Determine the (X, Y) coordinate at the center of the cell enclosing the given text.  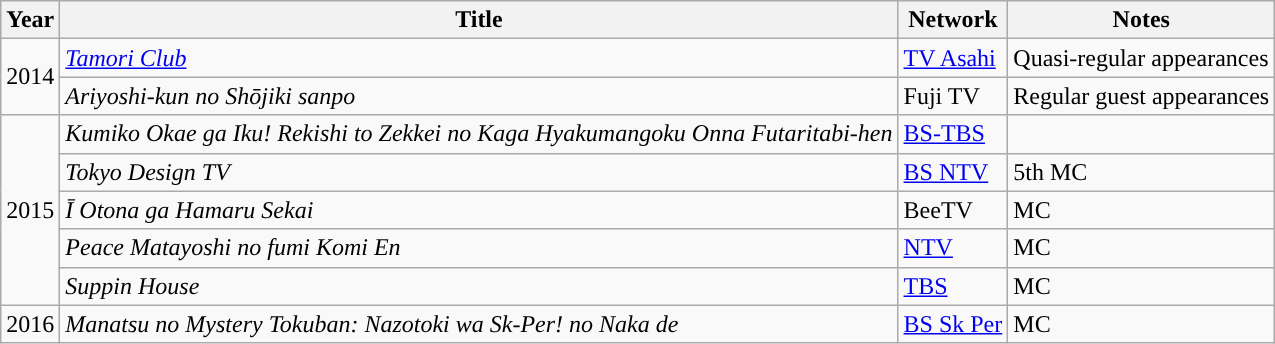
Tamori Club (479, 58)
2016 (30, 324)
BS-TBS (953, 134)
BS Sk Per (953, 324)
Suppin House (479, 286)
TV Asahi (953, 58)
Year (30, 20)
Fuji TV (953, 96)
Peace Matayoshi no fumi Komi En (479, 248)
2014 (30, 77)
Network (953, 20)
Tokyo Design TV (479, 172)
BeeTV (953, 210)
TBS (953, 286)
Quasi-regular appearances (1142, 58)
Regular guest appearances (1142, 96)
Manatsu no Mystery Tokuban: Nazotoki wa Sk-Per! no Naka de (479, 324)
Ariyoshi-kun no Shōjiki sanpo (479, 96)
5th MC (1142, 172)
Ī Otona ga Hamaru Sekai (479, 210)
Notes (1142, 20)
Title (479, 20)
2015 (30, 210)
NTV (953, 248)
Kumiko Okae ga Iku! Rekishi to Zekkei no Kaga Hyakumangoku Onna Futaritabi-hen (479, 134)
BS NTV (953, 172)
